Locate the cell with the specified text and output its [X, Y] center coordinate. 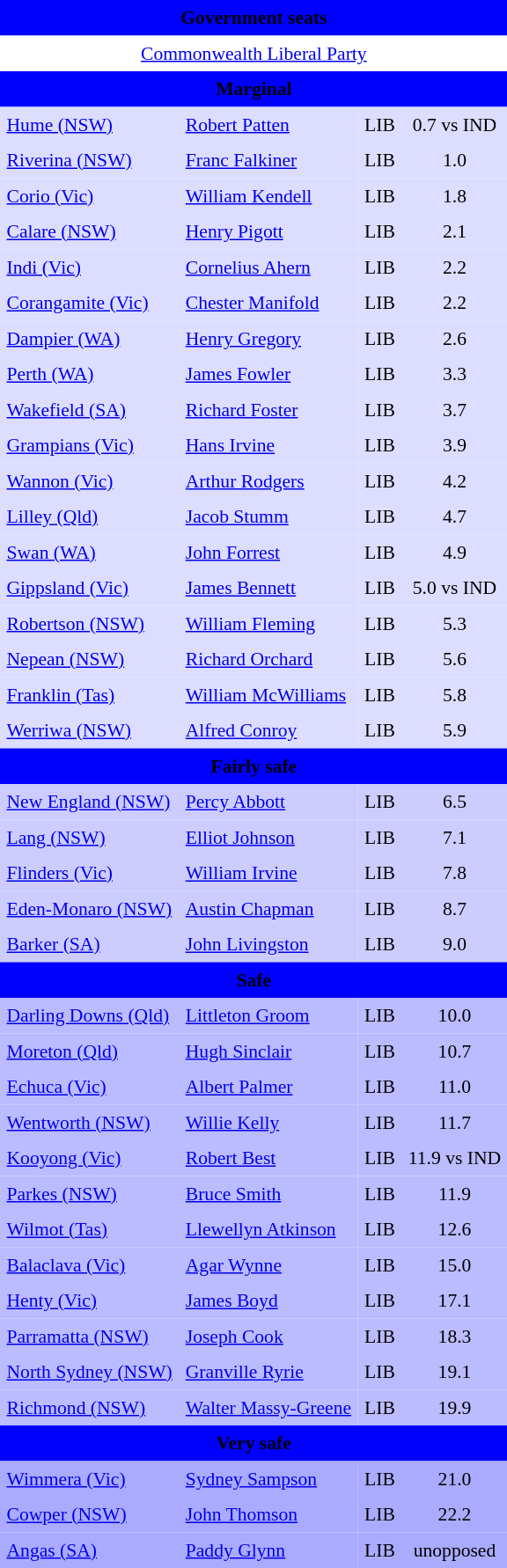
Cornelius Ahern [268, 267]
19.1 [454, 1372]
Riverina (NSW) [90, 160]
9.0 [454, 944]
Percy Abbott [268, 802]
11.7 [454, 1122]
22.2 [454, 1514]
4.9 [454, 552]
5.6 [454, 659]
Arthur Rodgers [268, 480]
11.9 [454, 1193]
Austin Chapman [268, 908]
Bruce Smith [268, 1193]
Parkes (NSW) [90, 1193]
7.8 [454, 873]
North Sydney (NSW) [90, 1372]
Hans Irvine [268, 445]
3.7 [454, 409]
Barker (SA) [90, 944]
Jacob Stumm [268, 517]
Wilmot (Tas) [90, 1229]
Agar Wynne [268, 1264]
John Livingston [268, 944]
10.0 [454, 1015]
Dampier (WA) [90, 338]
0.7 vs IND [454, 124]
Wimmera (Vic) [90, 1478]
4.2 [454, 480]
Henry Gregory [268, 338]
John Thomson [268, 1514]
Wakefield (SA) [90, 409]
Robert Best [268, 1158]
Grampians (Vic) [90, 445]
Kooyong (Vic) [90, 1158]
6.5 [454, 802]
Wentworth (NSW) [90, 1122]
Perth (WA) [90, 374]
Indi (Vic) [90, 267]
Paddy Glynn [268, 1550]
3.3 [454, 374]
Hume (NSW) [90, 124]
2.6 [454, 338]
Alfred Conroy [268, 730]
James Fowler [268, 374]
2.1 [454, 231]
3.9 [454, 445]
Flinders (Vic) [90, 873]
Richard Orchard [268, 659]
Corio (Vic) [90, 195]
Calare (NSW) [90, 231]
19.9 [454, 1407]
Darling Downs (Qld) [90, 1015]
William Fleming [268, 623]
John Forrest [268, 552]
5.8 [454, 694]
7.1 [454, 837]
Hugh Sinclair [268, 1051]
Nepean (NSW) [90, 659]
15.0 [454, 1264]
Chester Manifold [268, 303]
1.0 [454, 160]
Joseph Cook [268, 1336]
21.0 [454, 1478]
Robertson (NSW) [90, 623]
Parramatta (NSW) [90, 1336]
18.3 [454, 1336]
Lang (NSW) [90, 837]
Angas (SA) [90, 1550]
4.7 [454, 517]
William Irvine [268, 873]
Franc Falkiner [268, 160]
Corangamite (Vic) [90, 303]
Henry Pigott [268, 231]
Littleton Groom [268, 1015]
James Bennett [268, 588]
Elliot Johnson [268, 837]
William McWilliams [268, 694]
12.6 [454, 1229]
Richmond (NSW) [90, 1407]
Granville Ryrie [268, 1372]
11.9 vs IND [454, 1158]
William Kendell [268, 195]
James Boyd [268, 1301]
Walter Massy-Greene [268, 1407]
Moreton (Qld) [90, 1051]
unopposed [454, 1550]
Swan (WA) [90, 552]
1.8 [454, 195]
Henty (Vic) [90, 1301]
10.7 [454, 1051]
5.3 [454, 623]
17.1 [454, 1301]
Llewellyn Atkinson [268, 1229]
Echuca (Vic) [90, 1087]
Lilley (Qld) [90, 517]
Richard Foster [268, 409]
Balaclava (Vic) [90, 1264]
New England (NSW) [90, 802]
11.0 [454, 1087]
Robert Patten [268, 124]
Albert Palmer [268, 1087]
8.7 [454, 908]
Willie Kelly [268, 1122]
Gippsland (Vic) [90, 588]
Werriwa (NSW) [90, 730]
5.0 vs IND [454, 588]
5.9 [454, 730]
Eden-Monaro (NSW) [90, 908]
Wannon (Vic) [90, 480]
Sydney Sampson [268, 1478]
Cowper (NSW) [90, 1514]
Franklin (Tas) [90, 694]
